Determine the [x, y] coordinate at the center of the cell enclosing the given text.  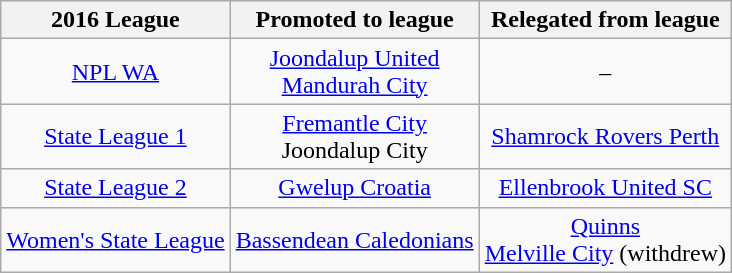
Shamrock Rovers Perth [605, 136]
QuinnsMelville City (withdrew) [605, 240]
– [605, 72]
Relegated from league [605, 20]
State League 2 [116, 188]
NPL WA [116, 72]
State League 1 [116, 136]
2016 League [116, 20]
Promoted to league [354, 20]
Bassendean Caledonians [354, 240]
Fremantle CityJoondalup City [354, 136]
Gwelup Croatia [354, 188]
Joondalup UnitedMandurah City [354, 72]
Women's State League [116, 240]
Ellenbrook United SC [605, 188]
